Scan for the cell matching the given text and deliver its (x, y) coordinate at center. 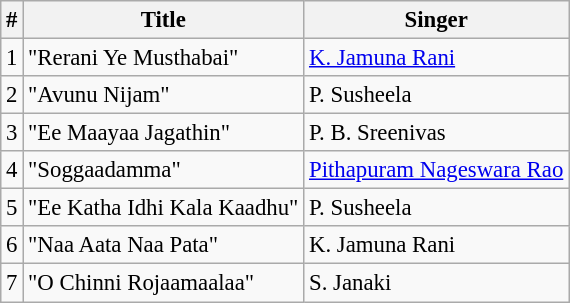
"Rerani Ye Musthabai" (164, 58)
"Soggaadamma" (164, 170)
"Ee Maayaa Jagathin" (164, 133)
"O Chinni Rojaamaalaa" (164, 283)
5 (12, 208)
1 (12, 58)
7 (12, 283)
P. B. Sreenivas (436, 133)
Title (164, 20)
3 (12, 133)
Singer (436, 20)
4 (12, 170)
S. Janaki (436, 283)
Pithapuram Nageswara Rao (436, 170)
"Avunu Nijam" (164, 95)
# (12, 20)
6 (12, 245)
"Ee Katha Idhi Kala Kaadhu" (164, 208)
2 (12, 95)
"Naa Aata Naa Pata" (164, 245)
